Determine the (x, y) coordinate at the center of the cell enclosing the given text.  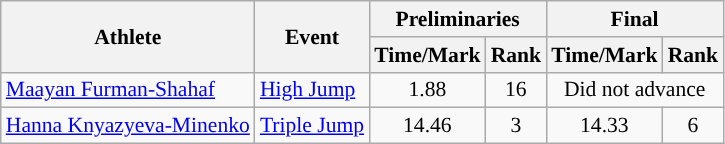
Preliminaries (458, 19)
Event (312, 36)
3 (516, 126)
16 (516, 90)
Athlete (128, 36)
14.33 (604, 126)
14.46 (427, 126)
6 (694, 126)
High Jump (312, 90)
Final (634, 19)
1.88 (427, 90)
Maayan Furman-Shahaf (128, 90)
Hanna Knyazyeva-Minenko (128, 126)
Triple Jump (312, 126)
Did not advance (634, 90)
